From the cell containing the given text, extract its center point as [x, y] coordinate. 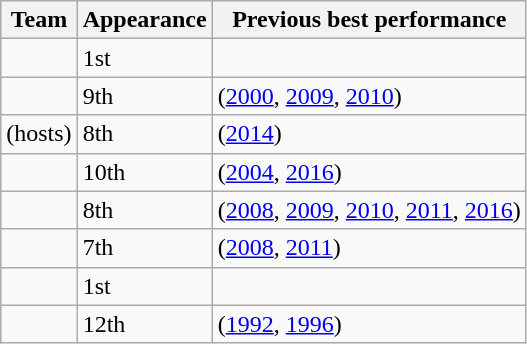
(2000, 2009, 2010) [369, 96]
Previous best performance [369, 20]
(2008, 2011) [369, 248]
12th [144, 324]
(1992, 1996) [369, 324]
Appearance [144, 20]
10th [144, 172]
(2008, 2009, 2010, 2011, 2016) [369, 210]
(2004, 2016) [369, 172]
(2014) [369, 134]
7th [144, 248]
(hosts) [39, 134]
Team [39, 20]
9th [144, 96]
